For the text-containing cell, return its midpoint in [X, Y] coordinate format. 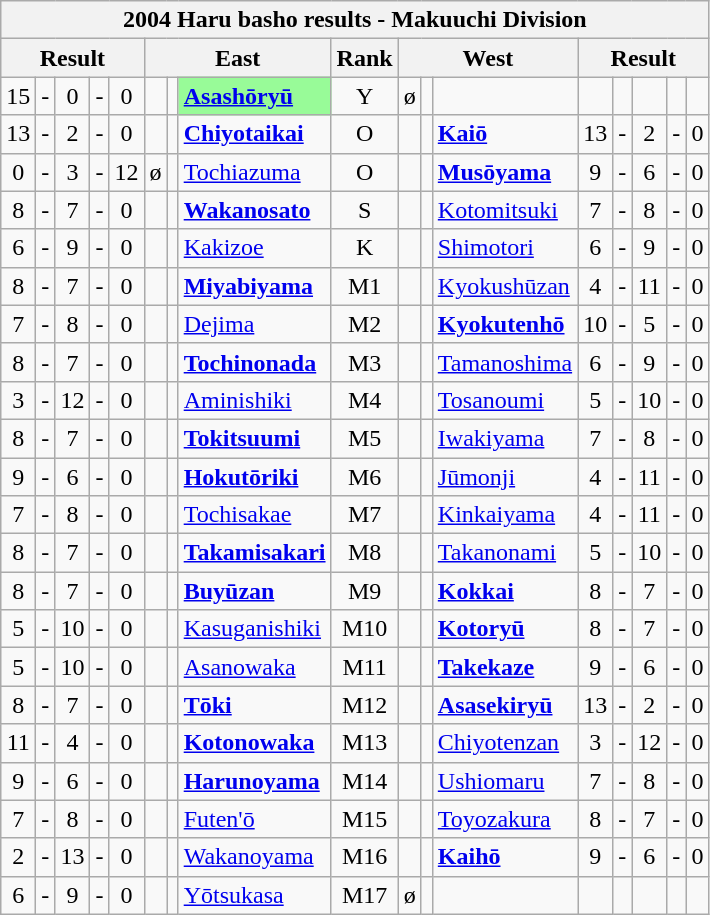
Kakizoe [254, 248]
Tamanoshima [504, 362]
Miyabiyama [254, 286]
Y [364, 96]
Kyokushūzan [504, 286]
Dejima [254, 324]
Musōyama [504, 172]
Kaiō [504, 134]
M4 [364, 400]
Takanonami [504, 553]
Kotoryū [504, 629]
M16 [364, 857]
Takekaze [504, 667]
15 [18, 96]
Kotomitsuki [504, 210]
Shimotori [504, 248]
M6 [364, 477]
M11 [364, 667]
M2 [364, 324]
West [488, 58]
Kaihō [504, 857]
M10 [364, 629]
M12 [364, 705]
Wakanosato [254, 210]
Chiyotaikai [254, 134]
2004 Haru basho results - Makuuchi Division [355, 20]
Asasekiryū [504, 705]
Toyozakura [504, 819]
Buyūzan [254, 591]
Kinkaiyama [504, 515]
Iwakiyama [504, 438]
M9 [364, 591]
Tochisakae [254, 515]
Kasuganishiki [254, 629]
M3 [364, 362]
Jūmonji [504, 477]
Takamisakari [254, 553]
Tochinonada [254, 362]
Tōki [254, 705]
Chiyotenzan [504, 743]
Asashōryū [254, 96]
Asanowaka [254, 667]
M1 [364, 286]
M7 [364, 515]
Ushiomaru [504, 781]
Tokitsuumi [254, 438]
M17 [364, 895]
K [364, 248]
East [238, 58]
Rank [364, 58]
Futen'ō [254, 819]
Kyokutenhō [504, 324]
Tochiazuma [254, 172]
Aminishiki [254, 400]
Kokkai [504, 591]
Yōtsukasa [254, 895]
Wakanoyama [254, 857]
M8 [364, 553]
Harunoyama [254, 781]
M15 [364, 819]
M14 [364, 781]
Hokutōriki [254, 477]
M5 [364, 438]
S [364, 210]
Tosanoumi [504, 400]
Kotonowaka [254, 743]
M13 [364, 743]
